From the cell containing the given text, extract its center point as [x, y] coordinate. 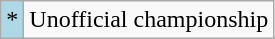
Unofficial championship [149, 20]
* [12, 20]
